Capture the cell that displays the provided text and extract its (x, y) central coordinate. 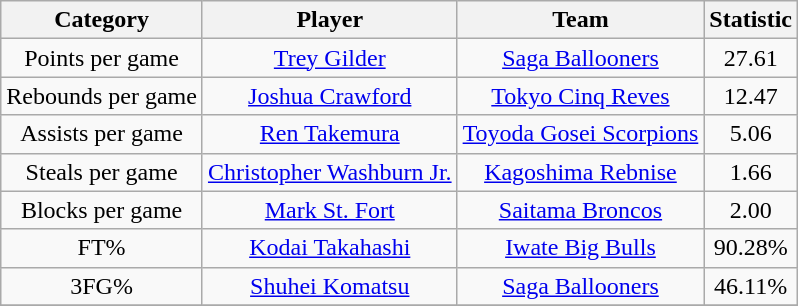
Assists per game (102, 134)
Saitama Broncos (580, 210)
Ren Takemura (330, 134)
Iwate Big Bulls (580, 248)
Points per game (102, 58)
1.66 (751, 172)
Shuhei Komatsu (330, 286)
Kagoshima Rebnise (580, 172)
90.28% (751, 248)
Trey Gilder (330, 58)
Christopher Washburn Jr. (330, 172)
2.00 (751, 210)
Kodai Takahashi (330, 248)
5.06 (751, 134)
Team (580, 20)
FT% (102, 248)
12.47 (751, 96)
46.11% (751, 286)
Steals per game (102, 172)
Player (330, 20)
Blocks per game (102, 210)
3FG% (102, 286)
27.61 (751, 58)
Mark St. Fort (330, 210)
Toyoda Gosei Scorpions (580, 134)
Category (102, 20)
Tokyo Cinq Reves (580, 96)
Statistic (751, 20)
Rebounds per game (102, 96)
Joshua Crawford (330, 96)
